For the text-containing cell, return its midpoint in [x, y] coordinate format. 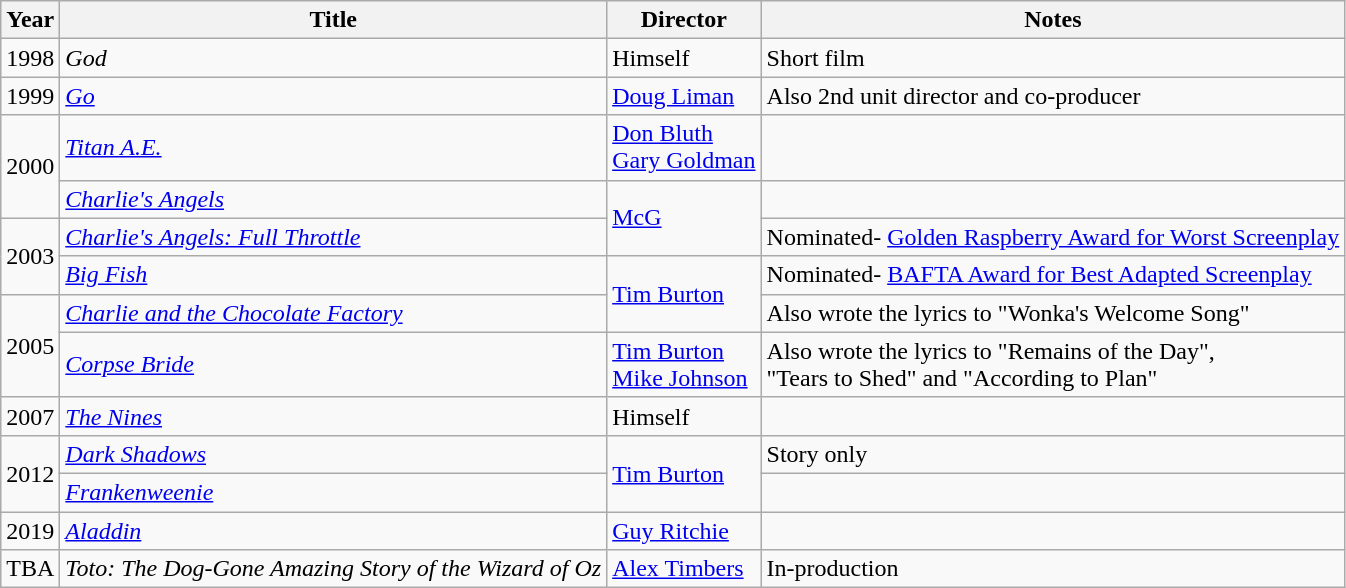
Go [334, 96]
God [334, 58]
2012 [30, 473]
Nominated- BAFTA Award for Best Adapted Screenplay [1053, 275]
Alex Timbers [684, 569]
Frankenweenie [334, 492]
Toto: The Dog-Gone Amazing Story of the Wizard of Oz [334, 569]
Dark Shadows [334, 454]
Charlie's Angels: Full Throttle [334, 237]
Charlie's Angels [334, 199]
2005 [30, 346]
Year [30, 20]
Also wrote the lyrics to "Wonka's Welcome Song" [1053, 313]
Nominated- Golden Raspberry Award for Worst Screenplay [1053, 237]
2019 [30, 531]
1998 [30, 58]
Don BluthGary Goldman [684, 148]
The Nines [334, 416]
Story only [1053, 454]
Charlie and the Chocolate Factory [334, 313]
In-production [1053, 569]
Short film [1053, 58]
Big Fish [334, 275]
2000 [30, 166]
Notes [1053, 20]
Also wrote the lyrics to "Remains of the Day","Tears to Shed" and "According to Plan" [1053, 364]
2003 [30, 256]
Also 2nd unit director and co-producer [1053, 96]
Tim BurtonMike Johnson [684, 364]
Title [334, 20]
TBA [30, 569]
Titan A.E. [334, 148]
2007 [30, 416]
Corpse Bride [334, 364]
Aladdin [334, 531]
Guy Ritchie [684, 531]
1999 [30, 96]
Director [684, 20]
Doug Liman [684, 96]
McG [684, 218]
